Search for the cell housing the specified text and yield its (X, Y) center coordinate. 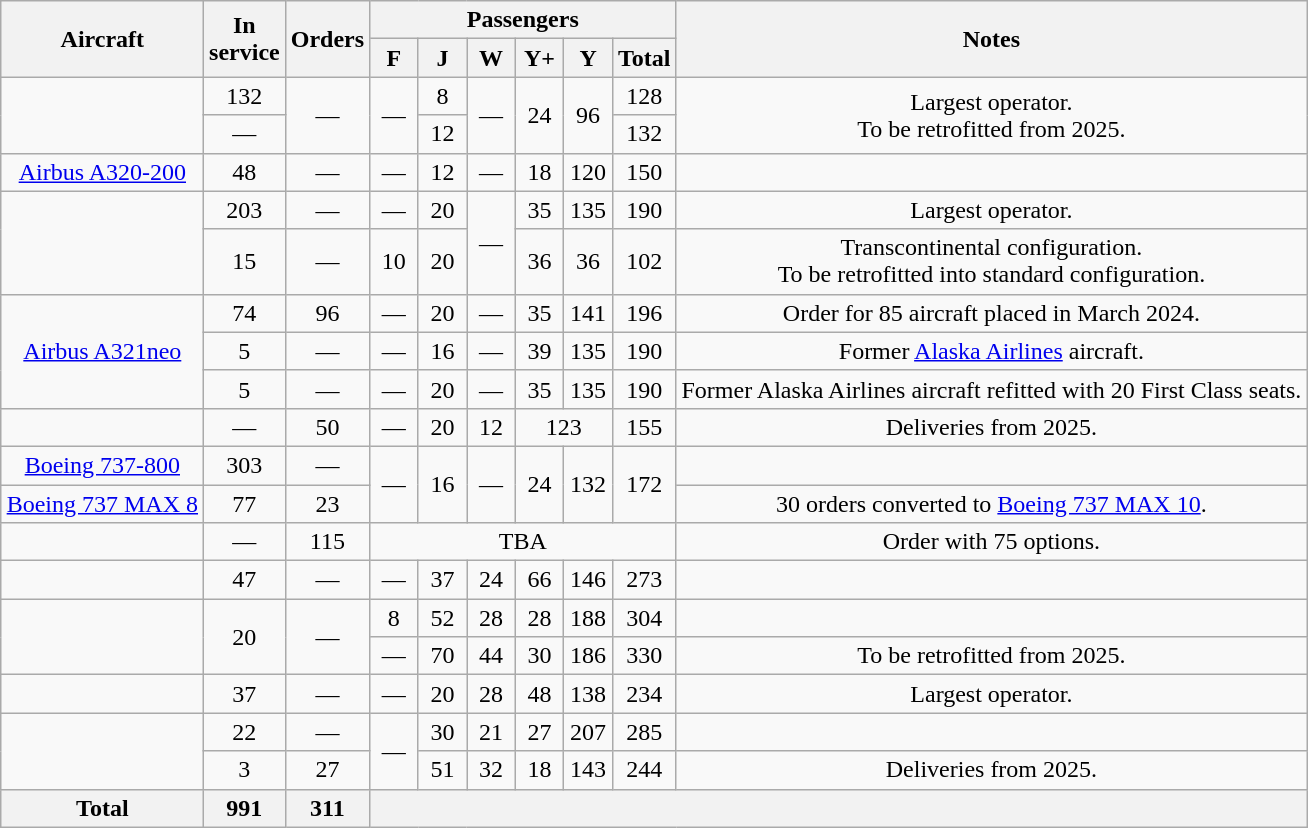
150 (644, 172)
991 (245, 808)
207 (588, 732)
Boeing 737-800 (102, 465)
50 (327, 427)
39 (540, 351)
115 (327, 542)
123 (564, 427)
196 (644, 313)
47 (245, 580)
Airbus A320-200 (102, 172)
77 (245, 503)
Aircraft (102, 39)
15 (245, 262)
Transcontinental configuration.To be retrofitted into standard configuration. (992, 262)
22 (245, 732)
30 orders converted to Boeing 737 MAX 10. (992, 503)
21 (492, 732)
203 (245, 210)
Airbus A321neo (102, 351)
138 (588, 694)
273 (644, 580)
51 (442, 770)
128 (644, 96)
10 (394, 262)
311 (327, 808)
244 (644, 770)
102 (644, 262)
330 (644, 656)
To be retrofitted from 2025. (992, 656)
Boeing 737 MAX 8 (102, 503)
Orders (327, 39)
Order for 85 aircraft placed in March 2024. (992, 313)
188 (588, 618)
141 (588, 313)
Former Alaska Airlines aircraft. (992, 351)
143 (588, 770)
Notes (992, 39)
W (492, 58)
44 (492, 656)
F (394, 58)
Order with 75 options. (992, 542)
146 (588, 580)
Largest operator.To be retrofitted from 2025. (992, 115)
66 (540, 580)
Inservice (245, 39)
70 (442, 656)
234 (644, 694)
Passengers (523, 20)
TBA (523, 542)
52 (442, 618)
Former Alaska Airlines aircraft refitted with 20 First Class seats. (992, 389)
Y (588, 58)
32 (492, 770)
285 (644, 732)
303 (245, 465)
120 (588, 172)
304 (644, 618)
23 (327, 503)
155 (644, 427)
J (442, 58)
186 (588, 656)
Y+ (540, 58)
172 (644, 484)
3 (245, 770)
74 (245, 313)
